Identify which cell holds the provided text, then report its [x, y] central coordinate. 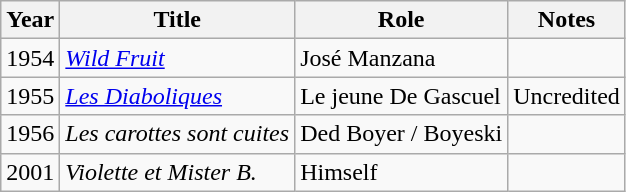
Les Diaboliques [178, 96]
Himself [402, 172]
Notes [567, 20]
2001 [30, 172]
1956 [30, 134]
José Manzana [402, 58]
1954 [30, 58]
Wild Fruit [178, 58]
Les carottes sont cuites [178, 134]
1955 [30, 96]
Uncredited [567, 96]
Le jeune De Gascuel [402, 96]
Ded Boyer / Boyeski [402, 134]
Violette et Mister B. [178, 172]
Title [178, 20]
Role [402, 20]
Year [30, 20]
